Identify which cell holds the provided text, then report its (x, y) central coordinate. 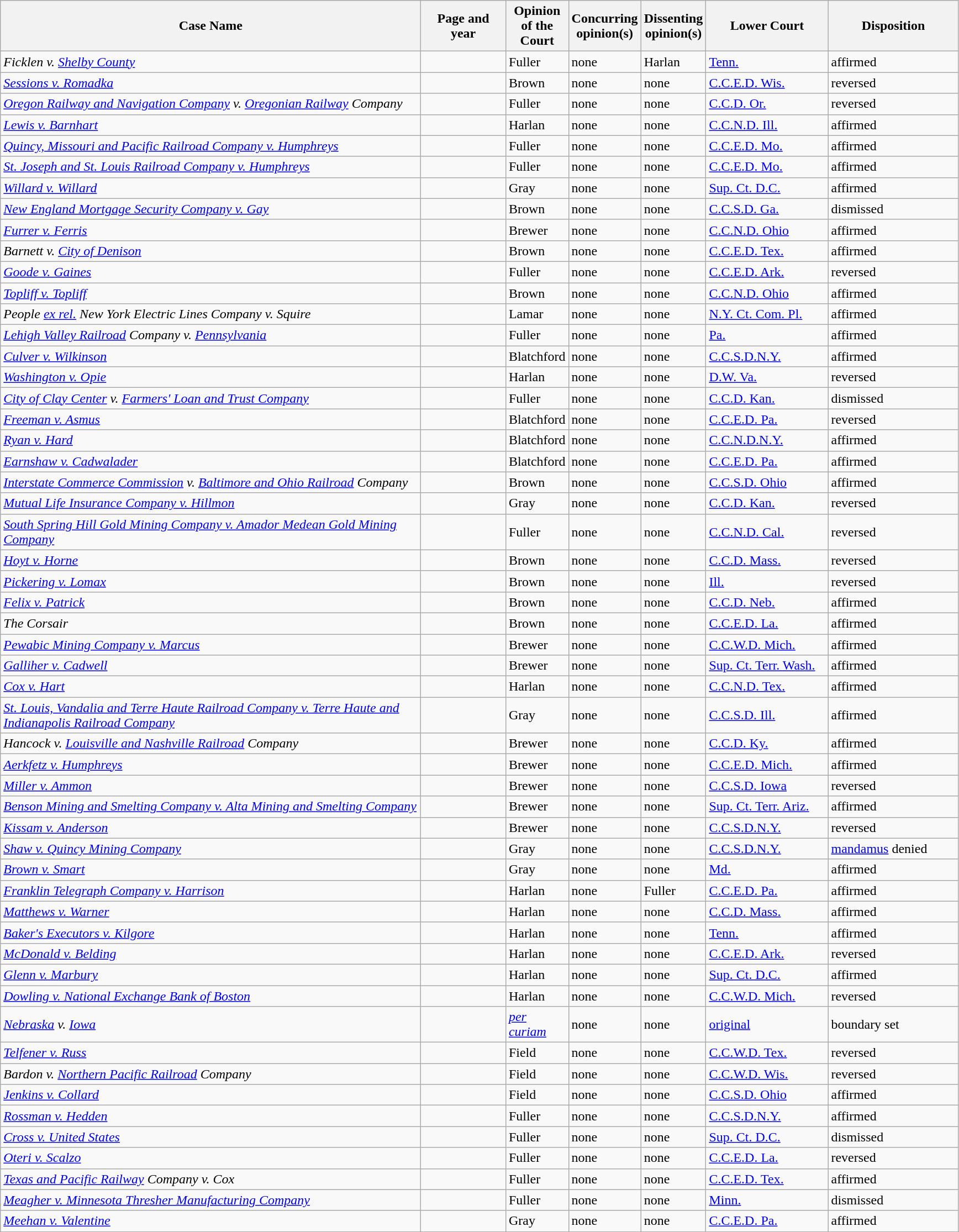
C.C.D. Ky. (767, 744)
C.C.E.D. Mich. (767, 765)
Galliher v. Cadwell (211, 666)
C.C.E.D. Wis. (767, 83)
Sup. Ct. Terr. Ariz. (767, 807)
C.C.N.D.N.Y. (767, 440)
Lehigh Valley Railroad Company v. Pennsylvania (211, 335)
Bardon v. Northern Pacific Railroad Company (211, 1074)
Case Name (211, 26)
Disposition (893, 26)
C.C.D. Neb. (767, 602)
Mutual Life Insurance Company v. Hillmon (211, 503)
Barnett v. City of Denison (211, 251)
New England Mortgage Security Company v. Gay (211, 209)
Ficklen v. Shelby County (211, 62)
Oteri v. Scalzo (211, 1158)
Lower Court (767, 26)
C.C.S.D. Ga. (767, 209)
Pickering v. Lomax (211, 581)
Cox v. Hart (211, 687)
Meagher v. Minnesota Thresher Manufacturing Company (211, 1200)
Washington v. Opie (211, 377)
Ill. (767, 581)
Texas and Pacific Railway Company v. Cox (211, 1179)
Shaw v. Quincy Mining Company (211, 849)
City of Clay Center v. Farmers' Loan and Trust Company (211, 398)
The Corsair (211, 623)
Brown v. Smart (211, 870)
Matthews v. Warner (211, 912)
Nebraska v. Iowa (211, 1024)
Pewabic Mining Company v. Marcus (211, 645)
St. Louis, Vandalia and Terre Haute Railroad Company v. Terre Haute and Indianapolis Railroad Company (211, 715)
Baker's Executors v. Kilgore (211, 933)
mandamus denied (893, 849)
South Spring Hill Gold Mining Company v. Amador Medean Gold Mining Company (211, 531)
Culver v. Wilkinson (211, 356)
C.C.N.D. Cal. (767, 531)
Sup. Ct. Terr. Wash. (767, 666)
Jenkins v. Collard (211, 1095)
Kissam v. Anderson (211, 828)
original (767, 1024)
C.C.W.D. Wis. (767, 1074)
C.C.D. Or. (767, 104)
C.C.N.D. Ill. (767, 125)
Hancock v. Louisville and Nashville Railroad Company (211, 744)
Md. (767, 870)
Quincy, Missouri and Pacific Railroad Company v. Humphreys (211, 146)
Miller v. Ammon (211, 786)
St. Joseph and St. Louis Railroad Company v. Humphreys (211, 167)
D.W. Va. (767, 377)
Concurring opinion(s) (604, 26)
Oregon Railway and Navigation Company v. Oregonian Railway Company (211, 104)
Earnshaw v. Cadwalader (211, 461)
Telfener v. Russ (211, 1053)
Lamar (537, 314)
Sessions v. Romadka (211, 83)
Cross v. United States (211, 1137)
per curiam (537, 1024)
C.C.S.D. Iowa (767, 786)
Minn. (767, 1200)
Franklin Telegraph Company v. Harrison (211, 891)
C.C.W.D. Tex. (767, 1053)
Freeman v. Asmus (211, 419)
Opinion of the Court (537, 26)
Aerkfetz v. Humphreys (211, 765)
boundary set (893, 1024)
C.C.S.D. Ill. (767, 715)
Topliff v. Topliff (211, 293)
Pa. (767, 335)
Ryan v. Hard (211, 440)
People ex rel. New York Electric Lines Company v. Squire (211, 314)
Goode v. Gaines (211, 272)
Glenn v. Marbury (211, 975)
Interstate Commerce Commission v. Baltimore and Ohio Railroad Company (211, 482)
Benson Mining and Smelting Company v. Alta Mining and Smelting Company (211, 807)
Hoyt v. Horne (211, 560)
Willard v. Willard (211, 188)
Page and year (463, 26)
Lewis v. Barnhart (211, 125)
Rossman v. Hedden (211, 1116)
C.C.N.D. Tex. (767, 687)
N.Y. Ct. Com. Pl. (767, 314)
Meehan v. Valentine (211, 1221)
Felix v. Patrick (211, 602)
Dowling v. National Exchange Bank of Boston (211, 996)
Dissenting opinion(s) (673, 26)
McDonald v. Belding (211, 954)
Furrer v. Ferris (211, 230)
